Pinpoint the cell where the given text exists, returning its (X, Y) midpoint coordinate. 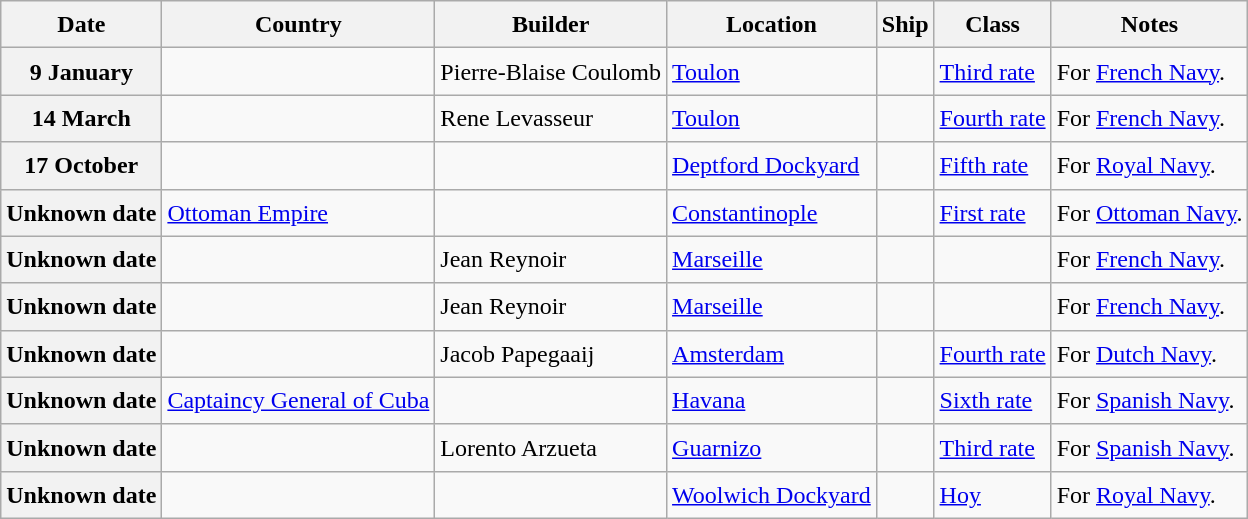
Woolwich Dockyard (772, 494)
For Ottoman Navy. (1150, 212)
Amsterdam (772, 354)
9 January (82, 72)
First rate (992, 212)
Notes (1150, 24)
Class (992, 24)
Lorento Arzueta (551, 448)
Pierre-Blaise Coulomb (551, 72)
Jacob Papegaaij (551, 354)
Country (298, 24)
Deptford Dockyard (772, 166)
Constantinople (772, 212)
Rene Levasseur (551, 118)
Sixth rate (992, 400)
For Dutch Navy. (1150, 354)
17 October (82, 166)
Havana (772, 400)
Location (772, 24)
Ship (905, 24)
Ottoman Empire (298, 212)
Builder (551, 24)
Fifth rate (992, 166)
Guarnizo (772, 448)
14 March (82, 118)
Captaincy General of Cuba (298, 400)
Hoy (992, 494)
Date (82, 24)
